For the text-containing cell, return its midpoint in (X, Y) coordinate format. 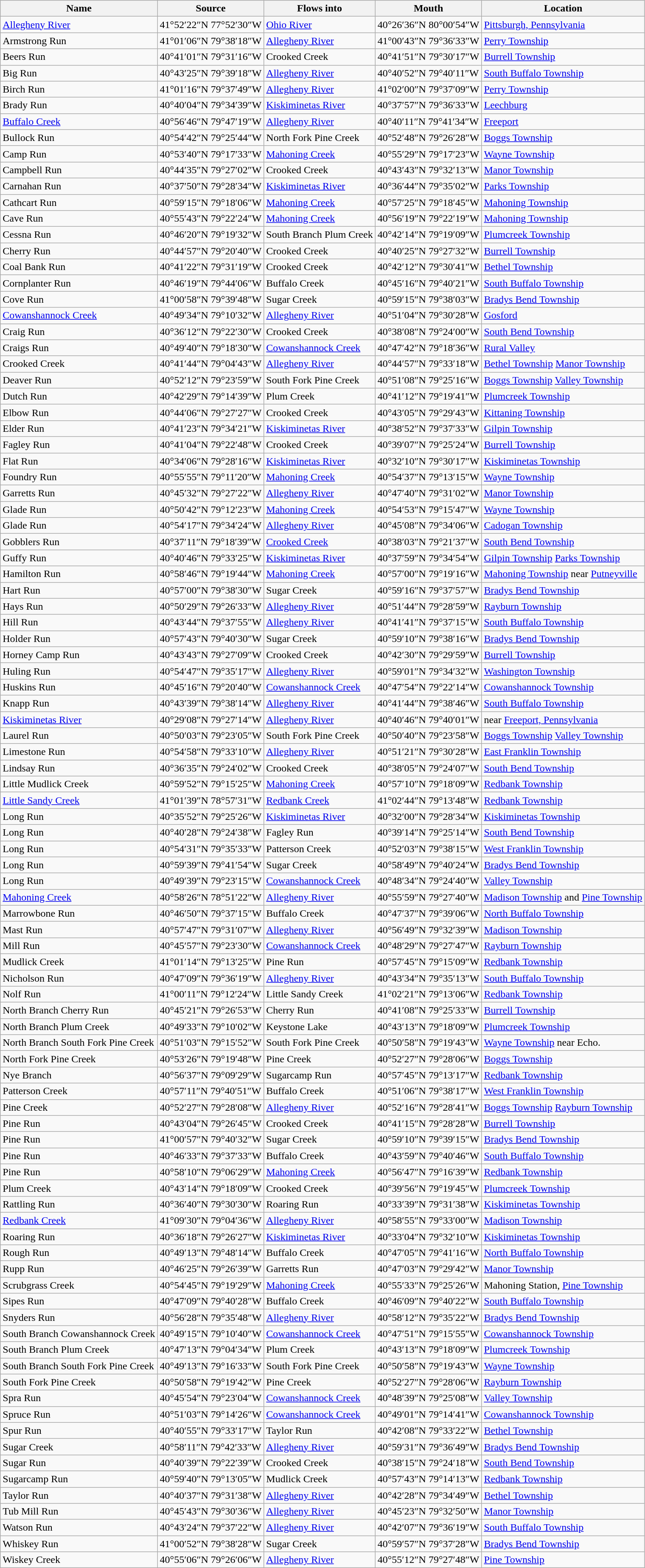
40°50′29″N 79°26′33″W (210, 606)
40°50′58″N 79°19′42″W (210, 1382)
40°40′28″N 79°24′38″W (210, 833)
40°34′06″N 79°28′16″W (210, 461)
Rattling Run (79, 1204)
40°40′25″N 79°27′32″W (429, 251)
40°59′10″N 79°38′16″W (429, 639)
40°40′04″N 79°34′39″W (210, 105)
40°59′52″N 79°15′25″W (210, 784)
Spruce Run (79, 1414)
North Branch Plum Creek (79, 1027)
Birch Run (79, 89)
41°00′43″N 79°36′33″W (429, 41)
40°38′05″N 79°24′07″W (429, 768)
40°54′42″N 79°25′44″W (210, 138)
Boggs Township Rayburn Township (563, 1107)
Elder Run (79, 428)
Craigs Run (79, 348)
40°40′37″N 79°31′38″W (210, 1495)
Pittsburgh, Pennsylvania (563, 25)
near Freeport, Pennsylvania (563, 720)
40°47′40″N 79°31′02″W (429, 493)
40°49′01″N 79°14′41″W (429, 1414)
40°59′15″N 79°38′03″W (429, 299)
Foundry Run (79, 477)
40°40′46″N 79°40′01″W (429, 720)
Little Mudlick Creek (79, 784)
40°50′03″N 79°23′05″W (210, 736)
40°41′01″N 79°31′16″W (210, 57)
40°47′54″N 79°22′14″W (429, 687)
40°57′11″N 79°40′51″W (210, 1091)
40°51′03″N 79°15′52″W (210, 1043)
40°59′10″N 79°39′15″W (429, 1140)
Camp Run (79, 154)
40°55′59″N 79°27′40″W (429, 897)
40°45′43″N 79°30′36″W (210, 1512)
Washington Township (563, 671)
Flows into (320, 8)
40°37′59″N 79°34′54″W (429, 558)
40°56′19″N 79°22′19″W (429, 219)
40°36′40″N 79°30′30″W (210, 1204)
40°55′43″N 79°22′24″W (210, 219)
40°44′57″N 79°20′40″W (210, 251)
Guffy Run (79, 558)
40°48′29″N 79°27′47″W (429, 946)
40°52′03″N 79°38′15″W (429, 849)
40°47′51″N 79°15′55″W (429, 1334)
Hill Run (79, 622)
Nicholson Run (79, 978)
Nolf Run (79, 994)
40°43′43″N 79°27′09″W (210, 655)
40°59′40″N 79°13′05″W (210, 1479)
41°00′57″N 79°40′32″W (210, 1140)
Nye Branch (79, 1075)
Huskins Run (79, 687)
40°41′44″N 79°04′43″W (210, 364)
40°46′50″N 79°37′15″W (210, 913)
Location (563, 8)
Lindsay Run (79, 768)
Coal Bank Run (79, 267)
40°55′06″N 79°26′06″W (210, 1560)
Huling Run (79, 671)
40°54′45″N 79°19′29″W (210, 1285)
40°59′39″N 79°41′54″W (210, 865)
40°54′17″N 79°34′24″W (210, 526)
40°57′45″N 79°13′17″W (429, 1075)
40°51′06″N 79°38′17″W (429, 1091)
40°41′23″N 79°34′21″W (210, 428)
Rural Valley (563, 348)
Cornplanter Run (79, 283)
40°57′25″N 79°18′45″W (429, 203)
40°54′58″N 79°33′10″W (210, 752)
40°38′52″N 79°37′33″W (429, 428)
40°56′46″N 79°47′19″W (210, 121)
Pine Township (563, 1560)
Tub Mill Run (79, 1512)
40°54′53″N 79°15′47″W (429, 510)
40°33′39″N 79°31′38″W (429, 1204)
40°58′46″N 79°19′44″W (210, 574)
Bullock Run (79, 138)
40°58′11″N 79°42′33″W (210, 1447)
Sipes Run (79, 1301)
40°47′13″N 79°04′34″W (210, 1350)
Laurel Run (79, 736)
Horney Camp Run (79, 655)
40°43′34″N 79°35′13″W (429, 978)
40°51′21″N 79°30′28″W (429, 752)
40°51′44″N 79°28′59″W (429, 606)
40°42′30″N 79°29′59″W (429, 655)
40°49′13″N 79°16′33″W (210, 1366)
40°51′03″N 79°14′26″W (210, 1414)
41°01′39″N 78°57′31″W (210, 800)
Hamilton Run (79, 574)
40°51′04″N 79°30′28″W (429, 315)
40°41′44″N 79°38′46″W (429, 703)
40°57′00″N 79°19′16″W (429, 574)
South Branch Cowanshannock Creek (79, 1334)
Armstrong Run (79, 41)
40°54′31″N 79°35′33″W (210, 849)
Wayne Township near Echo. (563, 1043)
41°00′11″N 79°12′24″W (210, 994)
Gilpin Township (563, 428)
Sugar Run (79, 1463)
40°45′57″N 79°23′30″W (210, 946)
Mahoning Township near Putneyville (563, 574)
Mahoning Station, Pine Township (563, 1285)
40°39′07″N 79°25′24″W (429, 445)
Keystone Lake (320, 1027)
40°43′39″N 79°38′14″W (210, 703)
Source (210, 8)
41°52′22″N 77°52′30″W (210, 25)
40°57′45″N 79°15′09″W (429, 962)
40°32′00″N 79°28′34″W (429, 816)
40°45′16″N 79°20′40″W (210, 687)
40°35′52″N 79°25′26″W (210, 816)
41°01′06″N 79°38′18″W (210, 41)
40°58′12″N 79°35′22″W (429, 1317)
40°38′08″N 79°24′00″W (429, 332)
40°41′22″N 79°31′19″W (210, 267)
40°45′32″N 79°27′22″W (210, 493)
40°36′12″N 79°22′30″W (210, 332)
40°43′14″N 79°18′09″W (210, 1188)
40°57′00″N 79°38′30″W (210, 590)
Whiskey Run (79, 1544)
40°59′57″N 79°37′28″W (429, 1544)
40°45′08″N 79°34′06″W (429, 526)
East Franklin Township (563, 752)
Gobblers Run (79, 542)
Carnahan Run (79, 186)
40°39′14″N 79°25′14″W (429, 833)
40°48′34″N 79°24′40″W (429, 881)
40°36′35″N 79°24′02″W (210, 768)
41°02′00″N 79°37′09″W (429, 89)
Watson Run (79, 1528)
40°43′25″N 79°39′18″W (210, 73)
40°43′05″N 79°29′43″W (429, 412)
40°46′20″N 79°19′32″W (210, 235)
40°36′18″N 79°26′27″W (210, 1237)
Beers Run (79, 57)
40°51′08″N 79°25′16″W (429, 380)
41°02′44″N 79°13′48″W (429, 800)
Parks Township (563, 186)
40°26′36″N 80°00′54″W (429, 25)
40°57′43″N 79°40′30″W (210, 639)
40°47′09″N 79°36′19″W (210, 978)
40°40′52″N 79°40′11″W (429, 73)
40°41′51″N 79°30′17″W (429, 57)
Flat Run (79, 461)
40°47′03″N 79°29′42″W (429, 1269)
Deaver Run (79, 380)
Scrubgrass Creek (79, 1285)
Spra Run (79, 1398)
40°48′39″N 79°25′08″W (429, 1398)
40°41′08″N 79°25′33″W (429, 1011)
40°56′49″N 79°32′39″W (429, 929)
Craig Run (79, 332)
40°49′33″N 79°10′02″W (210, 1027)
Cave Run (79, 219)
40°40′46″N 79°33′25″W (210, 558)
40°58′49″N 79°40′24″W (429, 865)
40°36′44″N 79°35′02″W (429, 186)
40°40′39″N 79°22′39″W (210, 1463)
40°49′39″N 79°23′15″W (210, 881)
40°29′08″N 79°27′14″W (210, 720)
Hart Run (79, 590)
Kittaning Township (563, 412)
Campbell Run (79, 170)
41°09′30″N 79°04′36″W (210, 1220)
Gosford (563, 315)
40°58′55″N 79°33′00″W (429, 1220)
Freeport (563, 121)
40°52′12″N 79°23′59″W (210, 380)
41°01′16″N 79°37′49″W (210, 89)
40°56′37″N 79°09′29″W (210, 1075)
Cathcart Run (79, 203)
40°37′11″N 79°18′39″W (210, 542)
40°57′47″N 79°31′07″W (210, 929)
Gilpin Township Parks Township (563, 558)
40°55′55″N 79°11′20″W (210, 477)
40°42′29″N 79°14′39″W (210, 396)
40°59′01″N 79°34′32″W (429, 671)
Mouth (429, 8)
40°50′40″N 79°23′58″W (429, 736)
Limestone Run (79, 752)
40°57′10″N 79°18′09″W (429, 784)
40°46′09″N 79°40′22″W (429, 1301)
40°49′13″N 79°48′14″W (210, 1253)
Bethel Township Manor Township (563, 364)
40°38′03″N 79°21′37″W (429, 542)
40°42′14″N 79°19′09″W (429, 235)
40°47′37″N 79°39′06″W (429, 913)
40°44′35″N 79°27′02″W (210, 170)
40°52′16″N 79°28′41″W (429, 1107)
Cove Run (79, 299)
Cadogan Township (563, 526)
40°45′21″N 79°26′53″W (210, 1011)
40°43′24″N 79°37′22″W (210, 1528)
Brady Run (79, 105)
40°46′25″N 79°26′39″W (210, 1269)
Cessna Run (79, 235)
Ohio River (320, 25)
40°42′12″N 79°30′41″W (429, 267)
40°43′43″N 79°32′13″W (429, 170)
40°50′42″N 79°12′23″W (210, 510)
40°38′15″N 79°24′18″W (429, 1463)
40°43′04″N 79°26′45″W (210, 1123)
40°40′11″N 79°41′34″W (429, 121)
Marrowbone Run (79, 913)
40°47′42″N 79°18′36″W (429, 348)
40°46′19″N 79°44′06″W (210, 283)
41°00′58″N 79°39′48″W (210, 299)
Madison Township and Pine Township (563, 897)
Rupp Run (79, 1269)
40°32′10″N 79°30′17″W (429, 461)
40°59′15″N 79°18′06″W (210, 203)
40°41′04″N 79°22′48″W (210, 445)
Elbow Run (79, 412)
40°40′55″N 79°33′17″W (210, 1430)
40°43′44″N 79°37′55″W (210, 622)
40°41′41″N 79°37′15″W (429, 622)
40°56′47″N 79°16′39″W (429, 1172)
South Branch South Fork Pine Creek (79, 1366)
Hays Run (79, 606)
40°43′59″N 79°40′46″W (429, 1156)
41°02′21″N 79°13′06″W (429, 994)
41°00′52″N 79°38′28″W (210, 1544)
Wiskey Creek (79, 1560)
Name (79, 8)
40°45′23″N 79°32′50″W (429, 1512)
40°59′16″N 79°37′57″W (429, 590)
40°53′26″N 79°19′48″W (210, 1059)
40°59′31″N 79°36′49″W (429, 1447)
Knapp Run (79, 703)
North Branch Cherry Run (79, 1011)
40°46′33″N 79°37′33″W (210, 1156)
40°42′08″N 79°33′22″W (429, 1430)
40°45′16″N 79°40′21″W (429, 283)
Big Run (79, 73)
40°41′12″N 79°19′41″W (429, 396)
40°47′05″N 79°41′16″W (429, 1253)
Rough Run (79, 1253)
Snyders Run (79, 1317)
40°37′57″N 79°36′33″W (429, 105)
40°58′26″N 78°51′22″W (210, 897)
40°56′28″N 79°35′48″W (210, 1317)
40°44′57″N 79°33′18″W (429, 364)
40°54′47″N 79°35′17″W (210, 671)
40°57′43″N 79°14′13″W (429, 1479)
40°49′34″N 79°10′32″W (210, 315)
40°55′33″N 79°25′26″W (429, 1285)
40°45′54″N 79°23′04″W (210, 1398)
40°53′40″N 79°17′33″W (210, 154)
Holder Run (79, 639)
40°54′37″N 79°13′15″W (429, 477)
Leechburg (563, 105)
40°41′15″N 79°28′28″W (429, 1123)
40°55′12″N 79°27′48″W (429, 1560)
40°52′48″N 79°26′28″W (429, 138)
Dutch Run (79, 396)
Mast Run (79, 929)
40°47′09″N 79°40′28″W (210, 1301)
41°01′14″N 79°13′25″W (210, 962)
40°37′50″N 79°28′34″W (210, 186)
40°33′04″N 79°32′10″W (429, 1237)
40°44′06″N 79°27′27″W (210, 412)
40°49′15″N 79°10′40″W (210, 1334)
Mill Run (79, 946)
40°52′27″N 79°28′08″W (210, 1107)
40°55′29″N 79°17′23″W (429, 154)
40°49′40″N 79°18′30″W (210, 348)
40°42′28″N 79°34′49″W (429, 1495)
40°58′10″N 79°06′29″W (210, 1172)
North Branch South Fork Pine Creek (79, 1043)
40°42′07″N 79°36′19″W (429, 1528)
40°39′56″N 79°19′45″W (429, 1188)
Spur Run (79, 1430)
